Detect which cell encompasses the target text, then output its [X, Y] center coordinate. 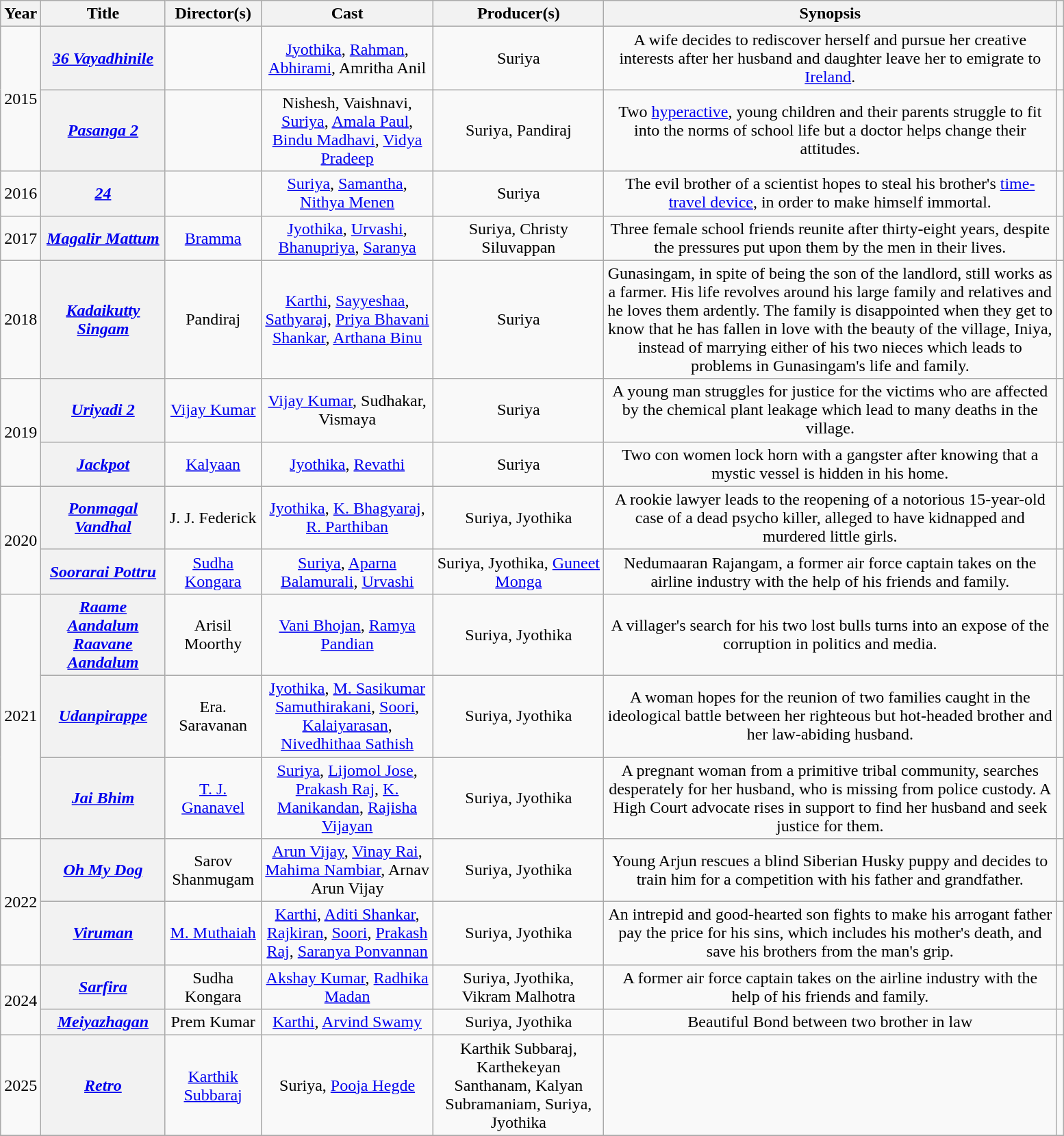
Jackpot [103, 464]
Nedumaaran Rajangam, a former air force captain takes on the airline industry with the help of his friends and family. [830, 571]
Uriyadi 2 [103, 410]
Akshay Kumar, Radhika Madan [347, 987]
2020 [21, 540]
A villager's search for his two lost bulls turns into an expose of the corruption in politics and media. [830, 634]
M. Muthaiah [213, 933]
T. J. Gnanavel [213, 798]
Udanpirappe [103, 716]
Retro [103, 1085]
2017 [21, 238]
Viruman [103, 933]
Jyothika, M. Sasikumar Samuthirakani, Soori, Kalaiyarasan, Nivedhithaa Sathish [347, 716]
Arun Vijay, Vinay Rai, Mahima Nambiar, Arnav Arun Vijay [347, 870]
Vani Bhojan, Ramya Pandian [347, 634]
Nishesh, Vaishnavi, Suriya, Amala Paul, Bindu Madhavi, Vidya Pradeep [347, 130]
Karthi, Arvind Swamy [347, 1022]
Suriya, Samantha, Nithya Menen [347, 193]
Pasanga 2 [103, 130]
Year [21, 14]
Suriya, Jyothika, Guneet Monga [519, 571]
24 [103, 193]
2025 [21, 1085]
A rookie lawyer leads to the reopening of a notorious 15-year-old case of a dead psycho killer, alleged to have kidnapped and murdered little girls. [830, 518]
Karthi, Sayyeshaa, Sathyaraj, Priya Bhavani Shankar, Arthana Binu [347, 319]
Suriya, Christy Siluvappan [519, 238]
Young Arjun rescues a blind Siberian Husky puppy and decides to train him for a competition with his father and grandfather. [830, 870]
2022 [21, 902]
Sarfira [103, 987]
Pandiraj [213, 319]
Prem Kumar [213, 1022]
2015 [21, 99]
Jyothika, Revathi [347, 464]
Arisil Moorthy [213, 634]
Two con women lock horn with a gangster after knowing that a mystic vessel is hidden in his home. [830, 464]
Jai Bhim [103, 798]
Bramma [213, 238]
Cast [347, 14]
36 Vayadhinile [103, 58]
Ponmagal Vandhal [103, 518]
Three female school friends reunite after thirty-eight years, despite the pressures put upon them by the men in their lives. [830, 238]
Karthik Subbaraj, Karthekeyan Santhanam, Kalyan Subramaniam, Suriya, Jyothika [519, 1085]
Karthi, Aditi Shankar, Rajkiran, Soori, Prakash Raj, Saranya Ponvannan [347, 933]
Jyothika, Urvashi, Bhanupriya, Saranya [347, 238]
Jyothika, Rahman, Abhirami, Amritha Anil [347, 58]
Suriya, Pooja Hegde [347, 1085]
A young man struggles for justice for the victims who are affected by the chemical plant leakage which lead to many deaths in the village. [830, 410]
Meiyazhagan [103, 1022]
Suriya, Jyothika, Vikram Malhotra [519, 987]
2018 [21, 319]
Producer(s) [519, 14]
Oh My Dog [103, 870]
2024 [21, 1000]
Era. Saravanan [213, 716]
Kalyaan [213, 464]
Raame Aandalum Raavane Aandalum [103, 634]
A wife decides to rediscover herself and pursue her creative interests after her husband and daughter leave her to emigrate to Ireland. [830, 58]
2021 [21, 716]
Jyothika, K. Bhagyaraj, R. Parthiban [347, 518]
Vijay Kumar [213, 410]
Director(s) [213, 14]
Karthik Subbaraj [213, 1085]
Suriya, Aparna Balamurali, Urvashi [347, 571]
2016 [21, 193]
Sarov Shanmugam [213, 870]
Beautiful Bond between two brother in law [830, 1022]
The evil brother of a scientist hopes to steal his brother's time-travel device, in order to make himself immortal. [830, 193]
Vijay Kumar, Sudhakar, Vismaya [347, 410]
Suriya, Pandiraj [519, 130]
Suriya, Lijomol Jose, Prakash Raj, K. Manikandan, Rajisha Vijayan [347, 798]
Two hyperactive, young children and their parents struggle to fit into the norms of school life but a doctor helps change their attitudes. [830, 130]
Synopsis [830, 14]
J. J. Federick [213, 518]
Magalir Mattum [103, 238]
Title [103, 14]
Soorarai Pottru [103, 571]
2019 [21, 433]
A former air force captain takes on the airline industry with the help of his friends and family. [830, 987]
Kadaikutty Singam [103, 319]
